Determine the (x, y) coordinate at the center of the cell enclosing the given text.  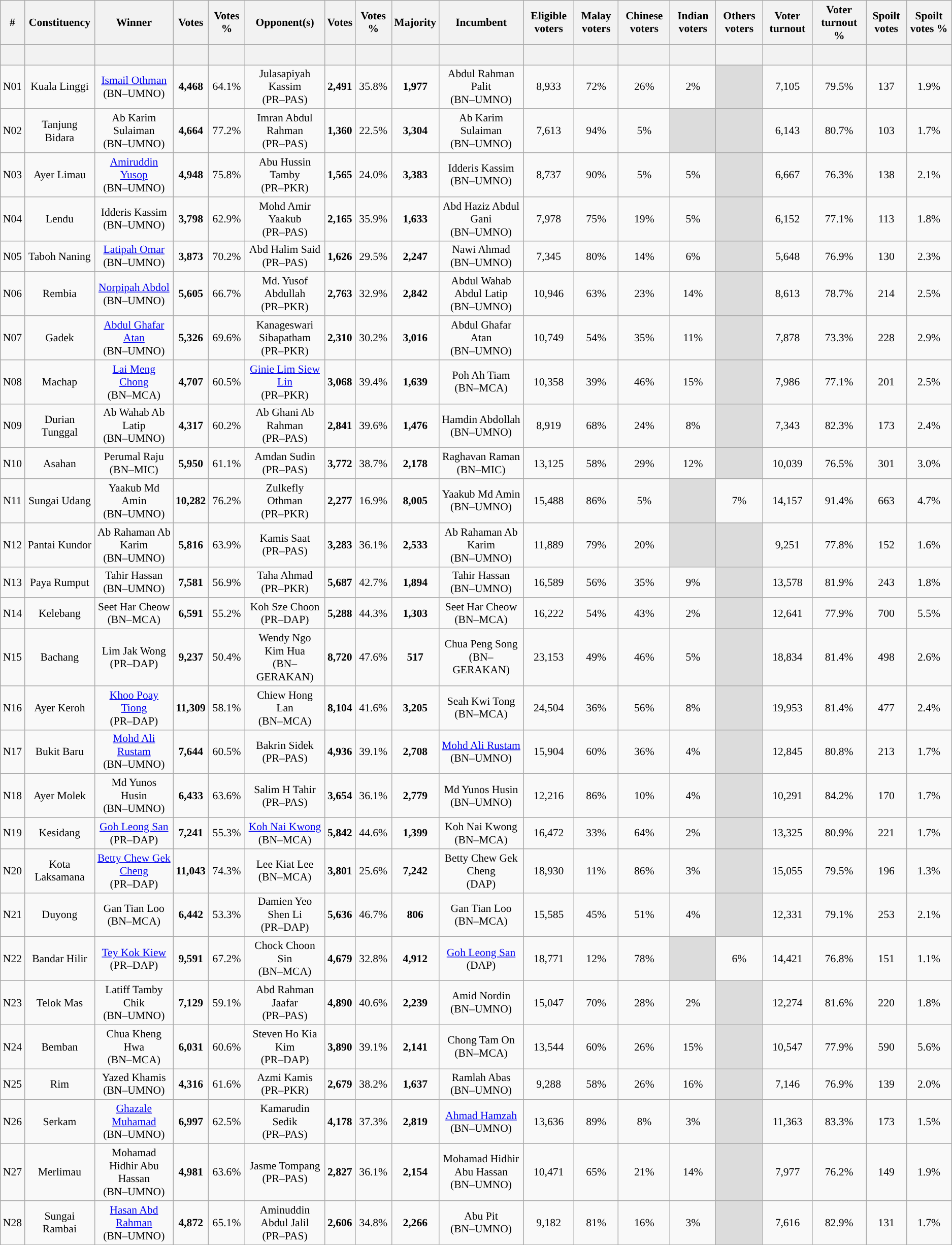
Gadek (60, 338)
5,288 (340, 613)
149 (887, 1172)
5,648 (787, 256)
Abd Rahman Jaafar(PR–PAS) (285, 1003)
Ahmad Hamzah(BN–UMNO) (481, 1122)
78% (644, 959)
N03 (12, 175)
8,720 (340, 658)
Lendu (60, 219)
N26 (12, 1122)
N13 (12, 582)
6,143 (787, 131)
59.1% (226, 1003)
Merlimau (60, 1172)
10,749 (549, 338)
3,016 (415, 338)
44.6% (373, 834)
90% (596, 175)
68% (596, 425)
N25 (12, 1085)
Tanjung Bidara (60, 131)
16,472 (549, 834)
2,708 (415, 751)
4,178 (340, 1122)
8,613 (787, 294)
15,047 (549, 1003)
N23 (12, 1003)
5,605 (191, 294)
39% (596, 382)
196 (887, 871)
3,304 (415, 131)
Bukit Baru (60, 751)
32.8% (373, 959)
Serkam (60, 1122)
29.5% (373, 256)
Damien Yeo Shen Li(PR–DAP) (285, 915)
7,343 (787, 425)
10,471 (549, 1172)
Abd Halim Said(PR–PAS) (285, 256)
N05 (12, 256)
63% (596, 294)
3,283 (340, 545)
138 (887, 175)
Ginie Lim Siew Lin(PR–PKR) (285, 382)
9,288 (549, 1085)
Yazed Khamis(BN–UMNO) (134, 1085)
2,141 (415, 1047)
7,345 (549, 256)
7,581 (191, 582)
28% (644, 1003)
9,182 (549, 1223)
Latipah Omar(BN–UMNO) (134, 256)
Perumal Raju(BN–MIC) (134, 463)
6,997 (191, 1122)
4,890 (340, 1003)
1,637 (415, 1085)
Others voters (739, 22)
N15 (12, 658)
1.3% (929, 871)
51% (644, 915)
77.2% (226, 131)
39.4% (373, 382)
4,679 (340, 959)
7,129 (191, 1003)
72% (596, 87)
301 (887, 463)
25.6% (373, 871)
130 (887, 256)
3,890 (340, 1047)
Betty Chew Gek Cheng(DAP) (481, 871)
9,251 (787, 545)
Mohd Amir Yaakub(PR–PAS) (285, 219)
1.6% (929, 545)
62.9% (226, 219)
16,589 (549, 582)
498 (887, 658)
47.6% (373, 658)
13,636 (549, 1122)
80.8% (839, 751)
9,591 (191, 959)
113 (887, 219)
76.8% (839, 959)
12,216 (549, 796)
4,948 (191, 175)
2,827 (340, 1172)
4,936 (340, 751)
N01 (12, 87)
13,578 (787, 582)
15,585 (549, 915)
32.9% (373, 294)
14,421 (787, 959)
Bachang (60, 658)
84.2% (839, 796)
590 (887, 1047)
Eligible voters (549, 22)
Koh Sze Choon(PR–DAP) (285, 613)
Kesidang (60, 834)
477 (887, 708)
N16 (12, 708)
Chiew Hong Lan(BN–MCA) (285, 708)
Hamdin Abdollah(BN–UMNO) (481, 425)
152 (887, 545)
43% (644, 613)
Voter turnout (787, 22)
9% (693, 582)
Ismail Othman(BN–UMNO) (134, 87)
Bemban (60, 1047)
2,842 (415, 294)
1.1% (929, 959)
4,317 (191, 425)
Bakrin Sidek(PR–PAS) (285, 751)
Winner (134, 22)
Malay voters (596, 22)
Jasme Tompang(PR–PAS) (285, 1172)
12,331 (787, 915)
8,104 (340, 708)
N17 (12, 751)
Goh Leong San(DAP) (481, 959)
Nawi Ahmad(BN–UMNO) (481, 256)
46.7% (373, 915)
45% (596, 915)
73.3% (839, 338)
N08 (12, 382)
77.8% (839, 545)
24,504 (549, 708)
9,237 (191, 658)
1,639 (415, 382)
7,878 (787, 338)
2.6% (929, 658)
29% (644, 463)
Steven Ho Kia Kim(PR–DAP) (285, 1047)
Kanageswari Sibapatham(PR–PKR) (285, 338)
2,491 (340, 87)
11,309 (191, 708)
N06 (12, 294)
11,889 (549, 545)
75.8% (226, 175)
12,641 (787, 613)
40.6% (373, 1003)
Goh Leong San(PR–DAP) (134, 834)
N11 (12, 501)
N19 (12, 834)
1,565 (340, 175)
64% (644, 834)
Abd Haziz Abdul Gani(BN–UMNO) (481, 219)
5.6% (929, 1047)
19% (644, 219)
Ayer Molek (60, 796)
2,679 (340, 1085)
23,153 (549, 658)
41.6% (373, 708)
37.3% (373, 1122)
213 (887, 751)
253 (887, 915)
7,616 (787, 1223)
Abdul Rahman Palit(BN–UMNO) (481, 87)
N07 (12, 338)
Bandar Hilir (60, 959)
33% (596, 834)
151 (887, 959)
44.3% (373, 613)
Ayer Limau (60, 175)
94% (596, 131)
58.1% (226, 708)
3,801 (340, 871)
Sungai Rambai (60, 1223)
2,763 (340, 294)
38.2% (373, 1085)
1,399 (415, 834)
806 (415, 915)
11,363 (787, 1122)
2,266 (415, 1223)
Raghavan Raman(BN–MIC) (481, 463)
228 (887, 338)
Chinese voters (644, 22)
2,533 (415, 545)
10,039 (787, 463)
Duyong (60, 915)
5,950 (191, 463)
76.3% (839, 175)
Majority (415, 22)
Julasapiyah Kassim(PR–PAS) (285, 87)
2,154 (415, 1172)
Sungai Udang (60, 501)
16.9% (373, 501)
65% (596, 1172)
89% (596, 1122)
5,687 (340, 582)
10,291 (787, 796)
60.6% (226, 1047)
16,222 (549, 613)
10,547 (787, 1047)
75% (596, 219)
63.9% (226, 545)
50.4% (226, 658)
3.0% (929, 463)
Betty Chew Gek Cheng(PR–DAP) (134, 871)
N21 (12, 915)
6,152 (787, 219)
5,326 (191, 338)
2,277 (340, 501)
3,772 (340, 463)
2.3% (929, 256)
2,178 (415, 463)
Khoo Poay Tiong(PR–DAP) (134, 708)
10% (644, 796)
1,633 (415, 219)
3,654 (340, 796)
13,544 (549, 1047)
Ab Wahab Ab Latip(BN–UMNO) (134, 425)
Telok Mas (60, 1003)
1,360 (340, 131)
4,468 (191, 87)
5.5% (929, 613)
1,626 (340, 256)
80.9% (839, 834)
N20 (12, 871)
Abdul Wahab Abdul Latip(BN–UMNO) (481, 294)
7,105 (787, 87)
Aminuddin Abdul Jalil(PR–PAS) (285, 1223)
6,433 (191, 796)
21% (644, 1172)
Machap (60, 382)
7,977 (787, 1172)
24.0% (373, 175)
22.5% (373, 131)
83.3% (839, 1122)
55.3% (226, 834)
Abu Hussin Tamby(PR–PKR) (285, 175)
7,241 (191, 834)
Abu Pit(BN–UMNO) (481, 1223)
66.7% (226, 294)
82.3% (839, 425)
81.9% (839, 582)
220 (887, 1003)
Zulkefly Othman(PR–PKR) (285, 501)
# (12, 22)
60.2% (226, 425)
4,912 (415, 959)
15,055 (787, 871)
Rembia (60, 294)
2,310 (340, 338)
81% (596, 1223)
3,068 (340, 382)
18,930 (549, 871)
6,591 (191, 613)
N12 (12, 545)
42.7% (373, 582)
N04 (12, 219)
7,146 (787, 1085)
61.6% (226, 1085)
Kota Laksamana (60, 871)
Poh Ah Tiam(BN–MCA) (481, 382)
Ayer Keroh (60, 708)
1,303 (415, 613)
13,325 (787, 834)
4,872 (191, 1223)
1,977 (415, 87)
Latiff Tamby Chik(BN–UMNO) (134, 1003)
Ghazale Muhamad(BN–UMNO) (134, 1122)
3,383 (415, 175)
10,282 (191, 501)
214 (887, 294)
39.6% (373, 425)
663 (887, 501)
1.5% (929, 1122)
69.6% (226, 338)
8,737 (549, 175)
517 (415, 658)
201 (887, 382)
24% (644, 425)
5,816 (191, 545)
1,476 (415, 425)
7,978 (549, 219)
N27 (12, 1172)
11,043 (191, 871)
Kamis Saat(PR–PAS) (285, 545)
Chua Kheng Hwa(BN–MCA) (134, 1047)
Opponent(s) (285, 22)
91.4% (839, 501)
N09 (12, 425)
2,779 (415, 796)
Norpipah Abdol(BN–UMNO) (134, 294)
243 (887, 582)
700 (887, 613)
4,981 (191, 1172)
35.9% (373, 219)
67.2% (226, 959)
Constituency (60, 22)
2,841 (340, 425)
3,798 (191, 219)
4.7% (929, 501)
8,919 (549, 425)
64.1% (226, 87)
5,636 (340, 915)
19,953 (787, 708)
5,842 (340, 834)
Indian voters (693, 22)
Durian Tunggal (60, 425)
76.5% (839, 463)
1,894 (415, 582)
3,873 (191, 256)
Rim (60, 1085)
18,771 (549, 959)
2,247 (415, 256)
13,125 (549, 463)
23% (644, 294)
Lee Kiat Lee(BN–MCA) (285, 871)
2.0% (929, 1085)
30.2% (373, 338)
56.9% (226, 582)
Azmi Kamis(PR–PKR) (285, 1085)
38.7% (373, 463)
Amiruddin Yusop(BN–UMNO) (134, 175)
2,239 (415, 1003)
81.6% (839, 1003)
N28 (12, 1223)
53.3% (226, 915)
70.2% (226, 256)
Ramlah Abas(BN–UMNO) (481, 1085)
Wendy Ngo Kim Hua(BN–GERAKAN) (285, 658)
2,165 (340, 219)
15,904 (549, 751)
N22 (12, 959)
Pantai Kundor (60, 545)
Ab Ghani Ab Rahman(PR–PAS) (285, 425)
74.3% (226, 871)
18,834 (787, 658)
80% (596, 256)
10,358 (549, 382)
7,986 (787, 382)
Chong Tam On(BN–MCA) (481, 1047)
N24 (12, 1047)
6,667 (787, 175)
65.1% (226, 1223)
N14 (12, 613)
N18 (12, 796)
Kamarudin Sedik(PR–PAS) (285, 1122)
12,845 (787, 751)
10,946 (549, 294)
14,157 (787, 501)
7,242 (415, 871)
Tey Kok Kiew(PR–DAP) (134, 959)
55.2% (226, 613)
N02 (12, 131)
Asahan (60, 463)
Md. Yusof Abdullah(PR–PKR) (285, 294)
61.1% (226, 463)
139 (887, 1085)
Hasan Abd Rahman(BN–UMNO) (134, 1223)
35.8% (373, 87)
Paya Rumput (60, 582)
8,933 (549, 87)
6,031 (191, 1047)
170 (887, 796)
7,613 (549, 131)
49% (596, 658)
Imran Abdul Rahman(PR–PAS) (285, 131)
Taha Ahmad(PR–PKR) (285, 582)
137 (887, 87)
4,707 (191, 382)
82.9% (839, 1223)
Voter turnout % (839, 22)
Amid Nordin(BN–UMNO) (481, 1003)
34.8% (373, 1223)
80.7% (839, 131)
20% (644, 545)
12,274 (787, 1003)
8,005 (415, 501)
7,644 (191, 751)
4,664 (191, 131)
Lim Jak Wong(PR–DAP) (134, 658)
70% (596, 1003)
Salim H Tahir(PR–PAS) (285, 796)
79.1% (839, 915)
4,316 (191, 1085)
Amdan Sudin(PR–PAS) (285, 463)
7% (739, 501)
103 (887, 131)
Lai Meng Chong(BN–MCA) (134, 382)
Incumbent (481, 22)
Kuala Linggi (60, 87)
221 (887, 834)
3,205 (415, 708)
Chock Choon Sin(BN–MCA) (285, 959)
Seah Kwi Tong(BN–MCA) (481, 708)
N10 (12, 463)
79% (596, 545)
6,442 (191, 915)
2.9% (929, 338)
Kelebang (60, 613)
2,819 (415, 1122)
Spoilt votes (887, 22)
Taboh Naning (60, 256)
2,606 (340, 1223)
78.7% (839, 294)
131 (887, 1223)
Spoilt votes % (929, 22)
15,488 (549, 501)
Chua Peng Song(BN–GERAKAN) (481, 658)
62.5% (226, 1122)
